Find where the given text appears and provide that cell's center as (x, y) coordinate. 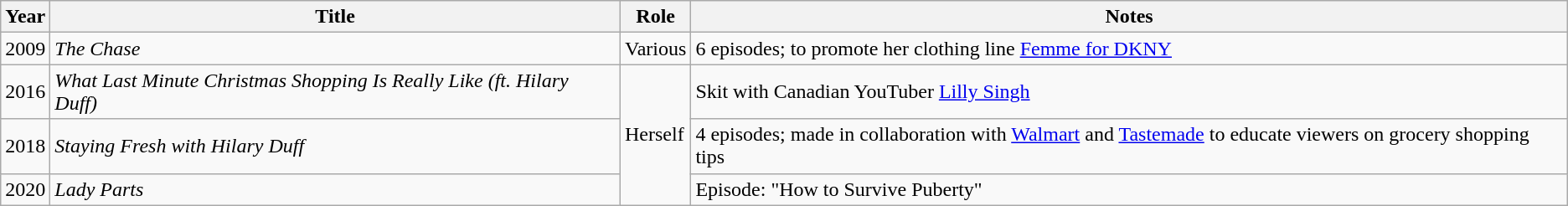
The Chase (335, 49)
Various (655, 49)
6 episodes; to promote her clothing line Femme for DKNY (1129, 49)
Skit with Canadian YouTuber Lilly Singh (1129, 92)
4 episodes; made in collaboration with Walmart and Tastemade to educate viewers on grocery shopping tips (1129, 146)
What Last Minute Christmas Shopping Is Really Like (ft. Hilary Duff) (335, 92)
Title (335, 17)
Year (25, 17)
Notes (1129, 17)
2020 (25, 189)
2009 (25, 49)
Role (655, 17)
Herself (655, 135)
Lady Parts (335, 189)
Staying Fresh with Hilary Duff (335, 146)
2016 (25, 92)
Episode: "How to Survive Puberty" (1129, 189)
2018 (25, 146)
